Provide the [X, Y] coordinate of the cell's center where the given text is located.  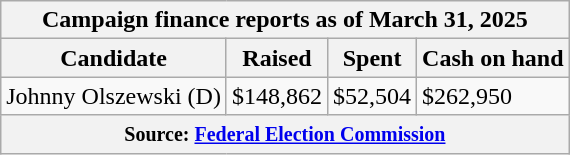
Cash on hand [493, 58]
Candidate [114, 58]
Campaign finance reports as of March 31, 2025 [285, 20]
Source: Federal Election Commission [285, 134]
Spent [372, 58]
Johnny Olszewski (D) [114, 96]
$262,950 [493, 96]
Raised [276, 58]
$148,862 [276, 96]
$52,504 [372, 96]
